Extract the (X, Y) coordinate from the center of the cell holding the provided text.  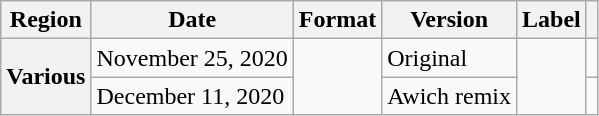
Original (450, 58)
December 11, 2020 (192, 96)
Version (450, 20)
Various (46, 77)
Format (337, 20)
Label (552, 20)
Awich remix (450, 96)
November 25, 2020 (192, 58)
Region (46, 20)
Date (192, 20)
